Provide the [X, Y] coordinate of the cell's center where the given text is located.  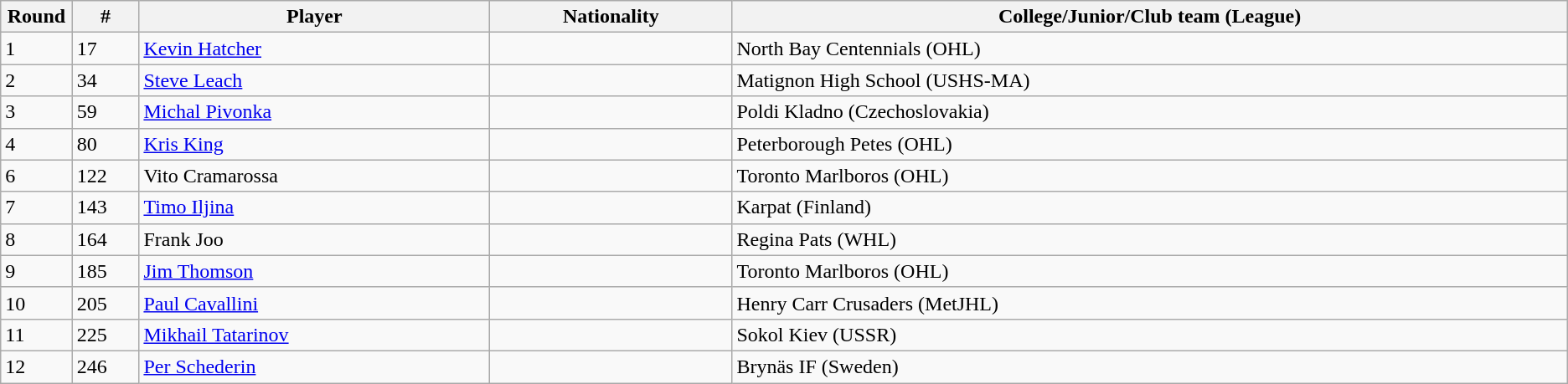
34 [106, 80]
Timo Iljina [315, 207]
59 [106, 112]
3 [37, 112]
Kris King [315, 144]
122 [106, 176]
12 [37, 366]
9 [37, 271]
Vito Cramarossa [315, 176]
Player [315, 17]
Frank Joo [315, 239]
246 [106, 366]
Per Schederin [315, 366]
11 [37, 335]
80 [106, 144]
225 [106, 335]
Peterborough Petes (OHL) [1149, 144]
Brynäs IF (Sweden) [1149, 366]
# [106, 17]
Paul Cavallini [315, 303]
Henry Carr Crusaders (MetJHL) [1149, 303]
8 [37, 239]
Regina Pats (WHL) [1149, 239]
Round [37, 17]
Matignon High School (USHS-MA) [1149, 80]
164 [106, 239]
North Bay Centennials (OHL) [1149, 49]
Kevin Hatcher [315, 49]
10 [37, 303]
College/Junior/Club team (League) [1149, 17]
205 [106, 303]
Mikhail Tatarinov [315, 335]
2 [37, 80]
6 [37, 176]
185 [106, 271]
7 [37, 207]
Sokol Kiev (USSR) [1149, 335]
143 [106, 207]
4 [37, 144]
Nationality [611, 17]
Karpat (Finland) [1149, 207]
Michal Pivonka [315, 112]
Steve Leach [315, 80]
Poldi Kladno (Czechoslovakia) [1149, 112]
Jim Thomson [315, 271]
1 [37, 49]
17 [106, 49]
